Search for the cell housing the specified text and yield its [X, Y] center coordinate. 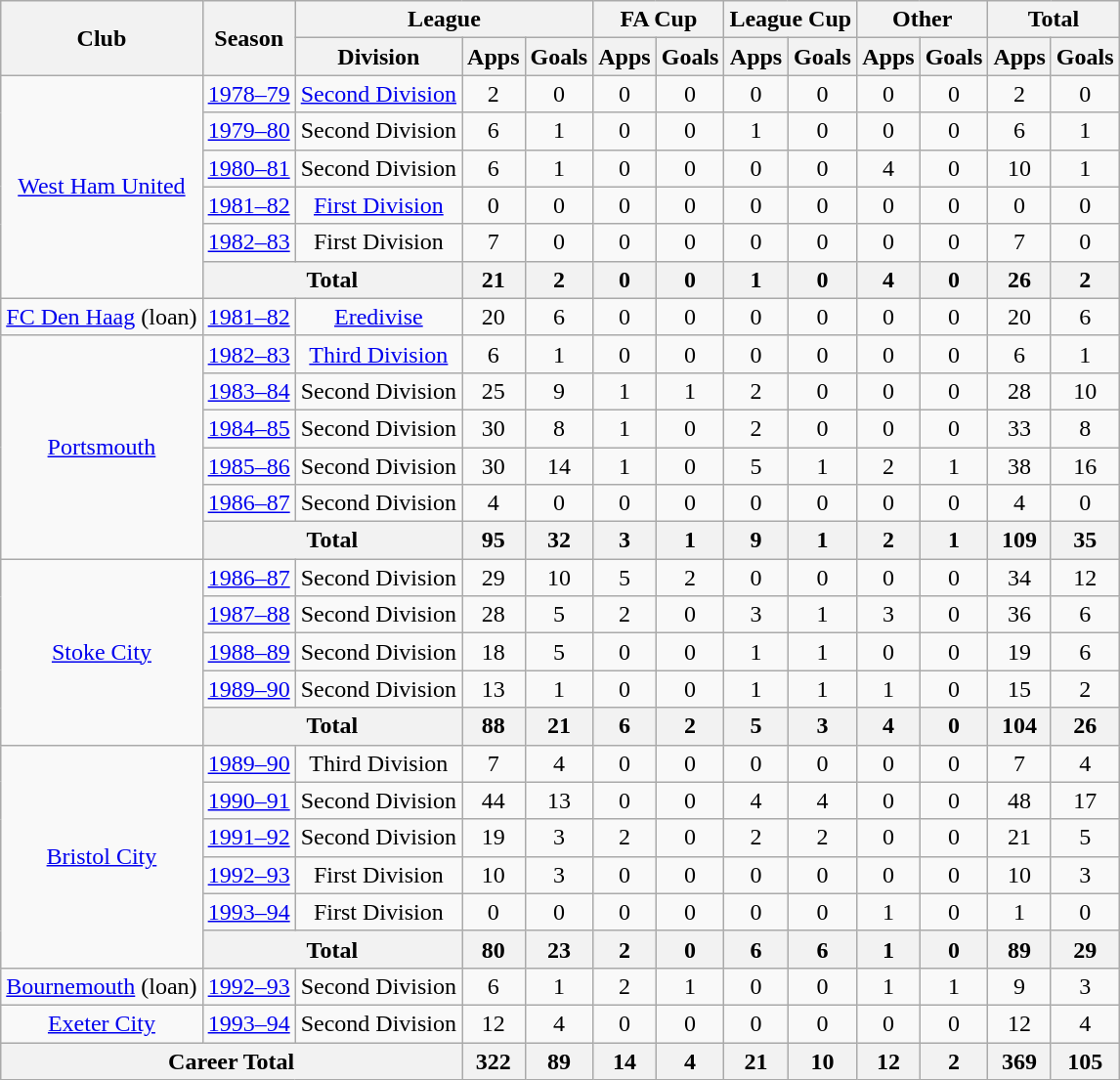
88 [494, 726]
1984–85 [248, 428]
1983–84 [248, 391]
Season [248, 38]
1991–92 [248, 838]
League [444, 20]
35 [1085, 540]
1985–86 [248, 466]
23 [559, 949]
32 [559, 540]
105 [1085, 1060]
95 [494, 540]
17 [1085, 800]
38 [1019, 466]
West Ham United [102, 187]
Division [378, 57]
Bournemouth (loan) [102, 986]
33 [1019, 428]
Portsmouth [102, 447]
34 [1019, 578]
36 [1019, 615]
1988–89 [248, 652]
1990–91 [248, 800]
44 [494, 800]
15 [1019, 689]
1987–88 [248, 615]
Stoke City [102, 652]
322 [494, 1060]
80 [494, 949]
FC Den Haag (loan) [102, 317]
25 [494, 391]
Career Total [232, 1060]
Bristol City [102, 856]
Exeter City [102, 1023]
Eredivise [378, 317]
369 [1019, 1060]
FA Cup [659, 20]
Club [102, 38]
1980–81 [248, 168]
League Cup [791, 20]
104 [1019, 726]
1979–80 [248, 131]
1978–79 [248, 94]
16 [1085, 466]
48 [1019, 800]
Other [923, 20]
109 [1019, 540]
18 [494, 652]
